For the text-containing cell, return its midpoint in [x, y] coordinate format. 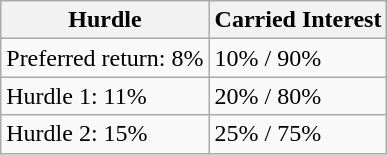
Hurdle 2: 15% [105, 134]
10% / 90% [298, 58]
Preferred return: 8% [105, 58]
Hurdle 1: 11% [105, 96]
Carried Interest [298, 20]
20% / 80% [298, 96]
25% / 75% [298, 134]
Hurdle [105, 20]
